From the cell containing the given text, extract its center point as [X, Y] coordinate. 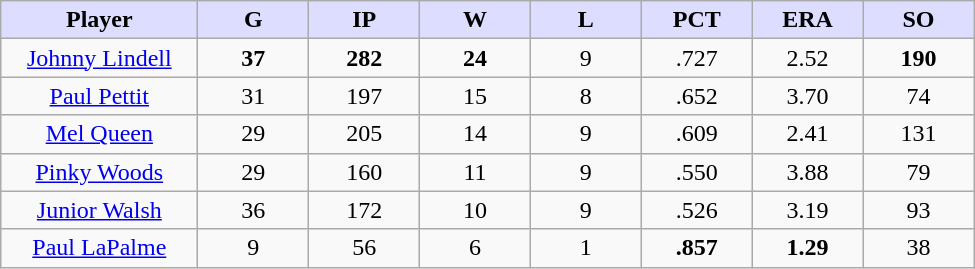
W [476, 20]
14 [476, 134]
10 [476, 210]
1 [586, 248]
Player [100, 20]
79 [918, 172]
1.29 [808, 248]
G [254, 20]
3.70 [808, 96]
Junior Walsh [100, 210]
Pinky Woods [100, 172]
Mel Queen [100, 134]
56 [364, 248]
172 [364, 210]
.727 [696, 58]
197 [364, 96]
Johnny Lindell [100, 58]
3.88 [808, 172]
.609 [696, 134]
Paul LaPalme [100, 248]
L [586, 20]
74 [918, 96]
24 [476, 58]
.550 [696, 172]
2.41 [808, 134]
93 [918, 210]
2.52 [808, 58]
8 [586, 96]
ERA [808, 20]
SO [918, 20]
36 [254, 210]
3.19 [808, 210]
.857 [696, 248]
38 [918, 248]
15 [476, 96]
Paul Pettit [100, 96]
282 [364, 58]
6 [476, 248]
160 [364, 172]
205 [364, 134]
.526 [696, 210]
PCT [696, 20]
11 [476, 172]
31 [254, 96]
.652 [696, 96]
37 [254, 58]
190 [918, 58]
131 [918, 134]
IP [364, 20]
